Scan for the cell matching the given text and deliver its [X, Y] coordinate at center. 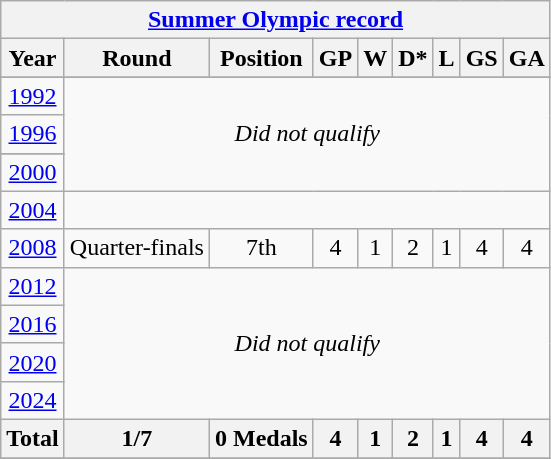
L [446, 58]
2012 [33, 286]
0 Medals [261, 438]
2000 [33, 172]
Quarter-finals [136, 248]
Round [136, 58]
1992 [33, 96]
2020 [33, 362]
Year [33, 58]
2004 [33, 210]
GA [526, 58]
Total [33, 438]
7th [261, 248]
1996 [33, 134]
W [376, 58]
1/7 [136, 438]
GP [335, 58]
2024 [33, 400]
2008 [33, 248]
Position [261, 58]
D* [413, 58]
GS [482, 58]
2016 [33, 324]
Summer Olympic record [276, 20]
